Find where the given text appears and provide that cell's center as [x, y] coordinate. 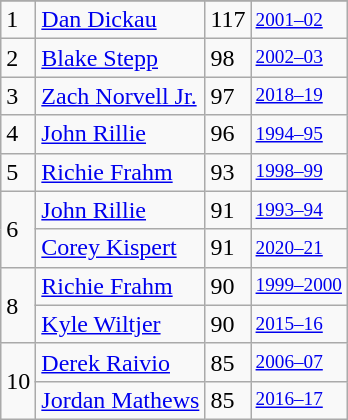
Zach Norvell Jr. [120, 96]
97 [228, 96]
1999–2000 [299, 286]
2006–07 [299, 362]
2018–19 [299, 96]
1998–99 [299, 172]
6 [18, 229]
1 [18, 20]
1994–95 [299, 134]
Kyle Wiltjer [120, 324]
Derek Raivio [120, 362]
1993–94 [299, 210]
Dan Dickau [120, 20]
3 [18, 96]
98 [228, 58]
Jordan Mathews [120, 400]
2016–17 [299, 400]
5 [18, 172]
2001–02 [299, 20]
2015–16 [299, 324]
117 [228, 20]
2 [18, 58]
Blake Stepp [120, 58]
96 [228, 134]
8 [18, 305]
2020–21 [299, 248]
2002–03 [299, 58]
10 [18, 381]
Corey Kispert [120, 248]
4 [18, 134]
93 [228, 172]
